Capture the cell that displays the provided text and extract its (X, Y) central coordinate. 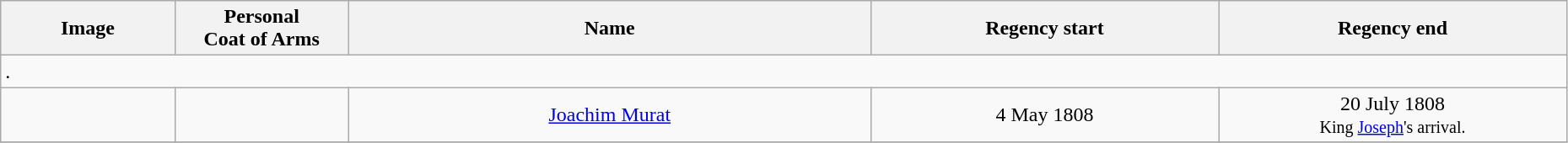
Name (609, 29)
Joachim Murat (609, 114)
Image (88, 29)
20 July 1808King Joseph's arrival. (1393, 114)
Regency end (1393, 29)
PersonalCoat of Arms (261, 29)
4 May 1808 (1044, 114)
. (784, 71)
Regency start (1044, 29)
